Return [X, Y] of the center of cell containing provided text 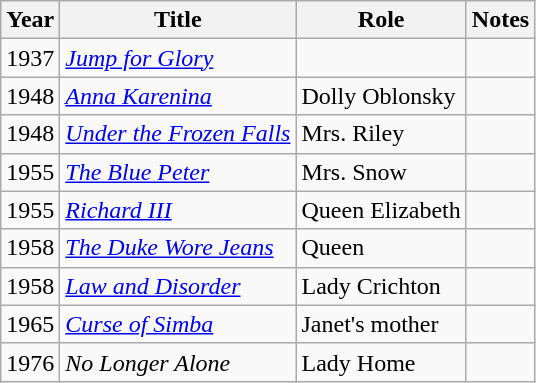
Dolly Oblonsky [381, 96]
Queen Elizabeth [381, 210]
Year [30, 20]
1965 [30, 324]
Law and Disorder [178, 286]
1937 [30, 58]
Lady Crichton [381, 286]
Richard III [178, 210]
Mrs. Riley [381, 134]
No Longer Alone [178, 362]
The Duke Wore Jeans [178, 248]
Notes [500, 20]
Anna Karenina [178, 96]
Janet's mother [381, 324]
The Blue Peter [178, 172]
Mrs. Snow [381, 172]
Curse of Simba [178, 324]
Title [178, 20]
Role [381, 20]
1976 [30, 362]
Queen [381, 248]
Jump for Glory [178, 58]
Under the Frozen Falls [178, 134]
Lady Home [381, 362]
